Detect which cell encompasses the target text, then output its [x, y] center coordinate. 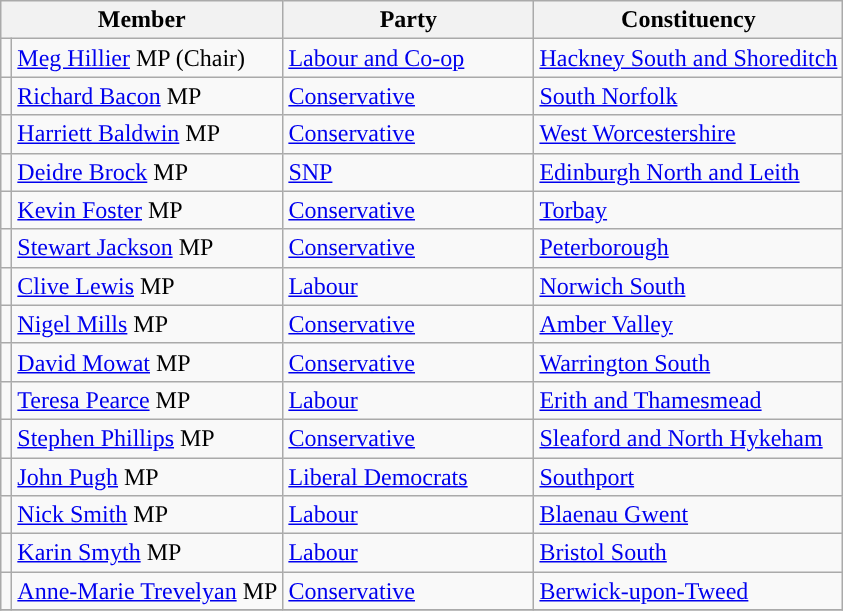
Bristol South [688, 553]
SNP [408, 172]
Hackney South and Shoreditch [688, 58]
Constituency [688, 20]
South Norfolk [688, 96]
Richard Bacon MP [148, 96]
David Mowat MP [148, 362]
Norwich South [688, 286]
Berwick-upon-Tweed [688, 591]
Stephen Phillips MP [148, 438]
Stewart Jackson MP [148, 248]
Sleaford and North Hykeham [688, 438]
Party [408, 20]
Southport [688, 477]
John Pugh MP [148, 477]
Deidre Brock MP [148, 172]
Labour and Co-op [408, 58]
Edinburgh North and Leith [688, 172]
Karin Smyth MP [148, 553]
Erith and Thamesmead [688, 400]
Meg Hillier MP (Chair) [148, 58]
Liberal Democrats [408, 477]
Torbay [688, 210]
West Worcestershire [688, 134]
Anne-Marie Trevelyan MP [148, 591]
Nick Smith MP [148, 515]
Harriett Baldwin MP [148, 134]
Nigel Mills MP [148, 324]
Teresa Pearce MP [148, 400]
Amber Valley [688, 324]
Clive Lewis MP [148, 286]
Member [142, 20]
Warrington South [688, 362]
Kevin Foster MP [148, 210]
Blaenau Gwent [688, 515]
Peterborough [688, 248]
